Determine the [X, Y] coordinate at the center of the cell enclosing the given text.  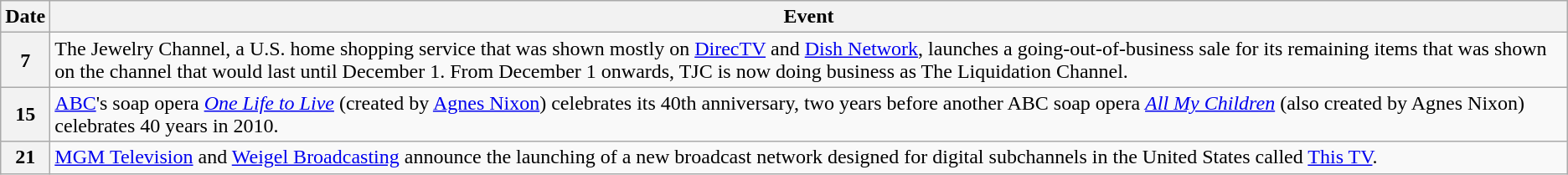
21 [25, 157]
Event [809, 17]
15 [25, 114]
7 [25, 60]
Date [25, 17]
